Detect which cell encompasses the target text, then output its [X, Y] center coordinate. 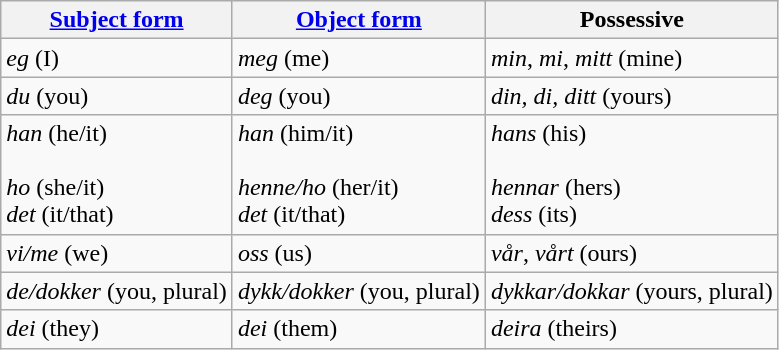
vi/me (we) [117, 253]
deira (theirs) [632, 329]
eg (I) [117, 58]
Possessive [632, 20]
han (he/it)ho (she/it) det (it/that) [117, 174]
Object form [358, 20]
oss (us) [358, 253]
de/dokker (you, plural) [117, 291]
din, di, ditt (yours) [632, 96]
dei (them) [358, 329]
deg (you) [358, 96]
han (him/it)henne/ho (her/it) det (it/that) [358, 174]
dykkar/dokkar (yours, plural) [632, 291]
min, mi, mitt (mine) [632, 58]
hans (his)hennar (hers) dess (its) [632, 174]
meg (me) [358, 58]
dykk/dokker (you, plural) [358, 291]
dei (they) [117, 329]
vår, vårt (ours) [632, 253]
Subject form [117, 20]
du (you) [117, 96]
